Identify which cell holds the provided text, then report its [x, y] central coordinate. 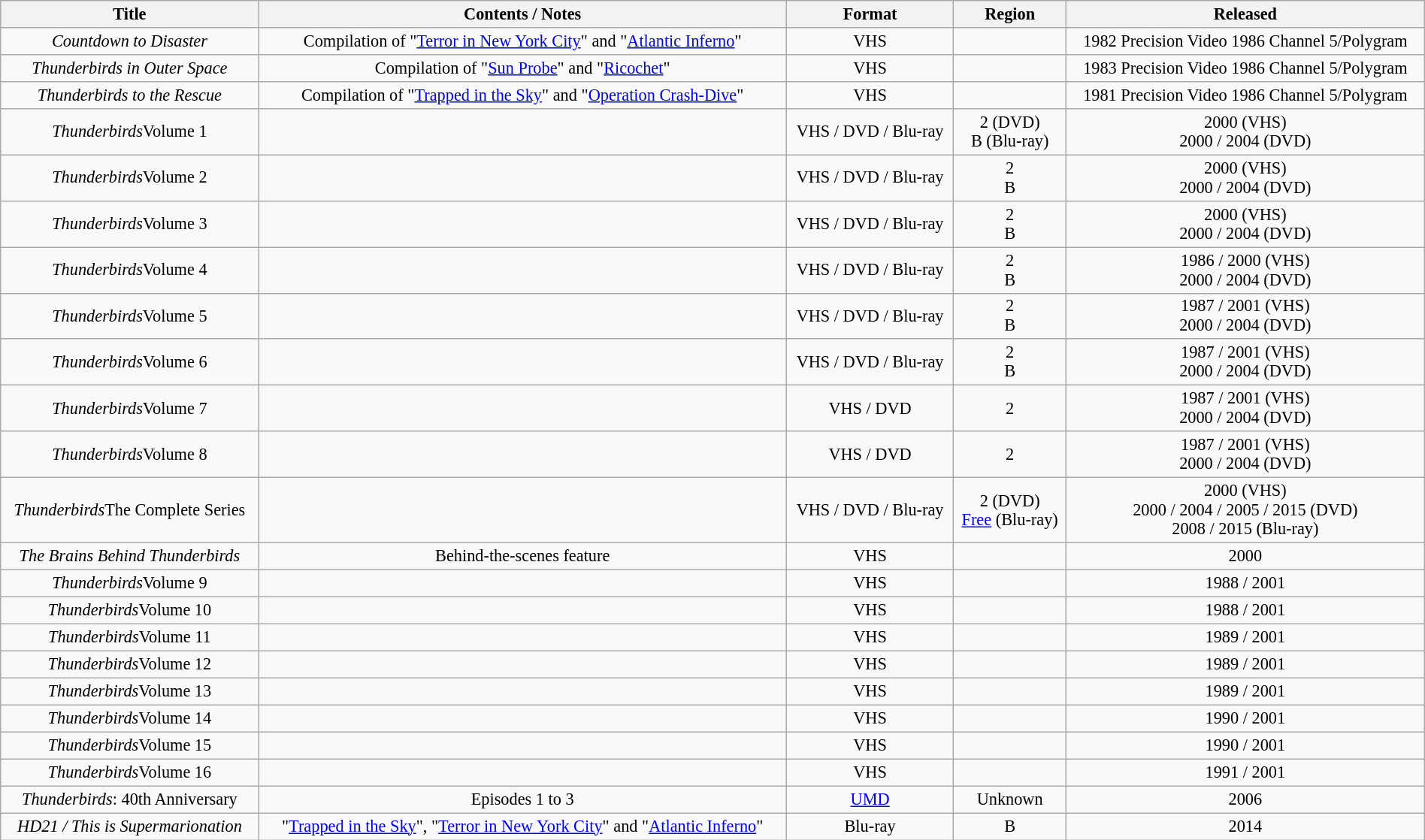
Compilation of "Terror in New York City" and "Atlantic Inferno" [522, 41]
Thunderbirds in Outer Space [129, 68]
2 (DVD)Free (Blu-ray) [1010, 511]
Compilation of "Trapped in the Sky" and "Operation Crash-Dive" [522, 95]
ThunderbirdsVolume 7 [129, 409]
Format [870, 14]
ThunderbirdsVolume 12 [129, 664]
1982 Precision Video 1986 Channel 5/Polygram [1245, 41]
Title [129, 14]
Thunderbirds: 40th Anniversary [129, 799]
1981 Precision Video 1986 Channel 5/Polygram [1245, 95]
ThunderbirdsVolume 5 [129, 316]
Unknown [1010, 799]
Compilation of "Sun Probe" and "Ricochet" [522, 68]
ThunderbirdsVolume 10 [129, 610]
2006 [1245, 799]
The Brains Behind Thunderbirds [129, 556]
ThunderbirdsThe Complete Series [129, 511]
ThunderbirdsVolume 2 [129, 177]
ThunderbirdsVolume 16 [129, 772]
2000 [1245, 556]
2014 [1245, 826]
ThunderbirdsVolume 15 [129, 745]
1991 / 2001 [1245, 772]
UMD [870, 799]
2000 (VHS)2000 / 2004 / 2005 / 2015 (DVD)2008 / 2015 (Blu-ray) [1245, 511]
ThunderbirdsVolume 9 [129, 583]
ThunderbirdsVolume 11 [129, 637]
ThunderbirdsVolume 3 [129, 224]
ThunderbirdsVolume 1 [129, 131]
Blu-ray [870, 826]
Countdown to Disaster [129, 41]
ThunderbirdsVolume 14 [129, 718]
Released [1245, 14]
Region [1010, 14]
HD21 / This is Supermarionation [129, 826]
ThunderbirdsVolume 8 [129, 454]
1986 / 2000 (VHS)2000 / 2004 (DVD) [1245, 269]
Thunderbirds to the Rescue [129, 95]
1983 Precision Video 1986 Channel 5/Polygram [1245, 68]
B [1010, 826]
Contents / Notes [522, 14]
ThunderbirdsVolume 6 [129, 362]
ThunderbirdsVolume 4 [129, 269]
ThunderbirdsVolume 13 [129, 691]
2 (DVD)B (Blu-ray) [1010, 131]
"Trapped in the Sky", "Terror in New York City" and "Atlantic Inferno" [522, 826]
Episodes 1 to 3 [522, 799]
Behind-the-scenes feature [522, 556]
